For the text-containing cell, return its midpoint in [x, y] coordinate format. 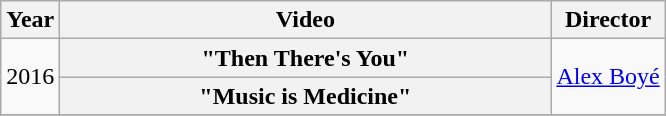
"Music is Medicine" [306, 96]
Director [608, 20]
Year [30, 20]
Alex Boyé [608, 77]
2016 [30, 77]
"Then There's You" [306, 58]
Video [306, 20]
